For the text-containing cell, return its midpoint in (X, Y) coordinate format. 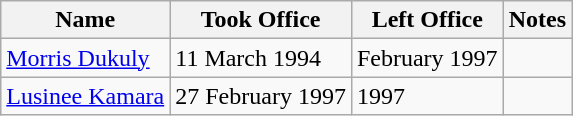
1997 (427, 96)
11 March 1994 (261, 58)
Morris Dukuly (86, 58)
Notes (537, 20)
Lusinee Kamara (86, 96)
27 February 1997 (261, 96)
Left Office (427, 20)
Name (86, 20)
February 1997 (427, 58)
Took Office (261, 20)
